Extract the [X, Y] coordinate from the center of the cell holding the provided text.  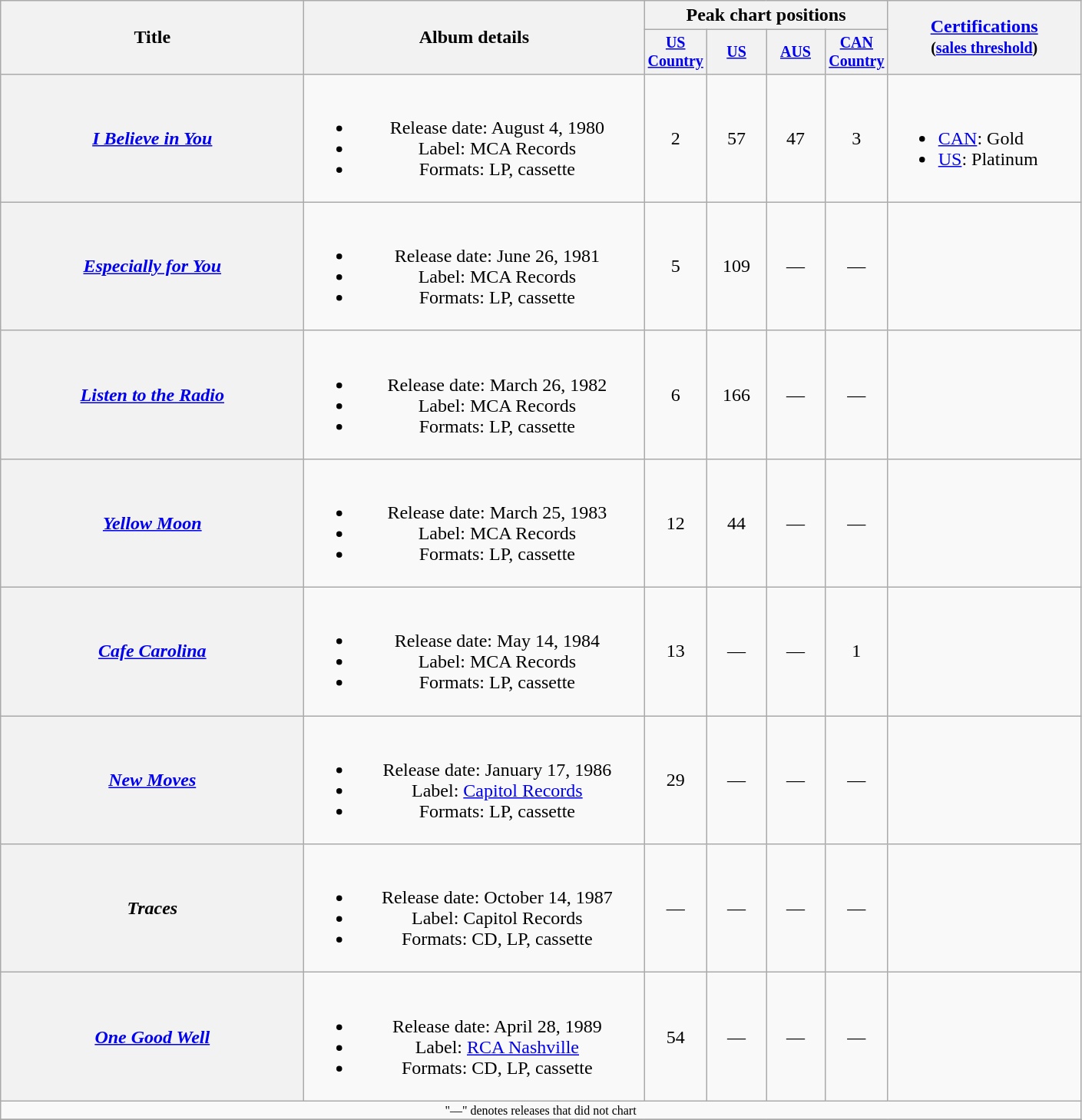
6 [676, 395]
Release date: August 4, 1980Label: MCA RecordsFormats: LP, cassette [475, 138]
166 [737, 395]
Listen to the Radio [152, 395]
Especially for You [152, 266]
Yellow Moon [152, 522]
44 [737, 522]
12 [676, 522]
One Good Well [152, 1037]
Certifications(sales threshold) [984, 38]
CAN: GoldUS: Platinum [984, 138]
Release date: May 14, 1984Label: MCA RecordsFormats: LP, cassette [475, 651]
US [737, 52]
2 [676, 138]
Traces [152, 908]
5 [676, 266]
Album details [475, 38]
3 [856, 138]
109 [737, 266]
New Moves [152, 780]
13 [676, 651]
"—" denotes releases that did not chart [541, 1110]
Title [152, 38]
AUS [796, 52]
Release date: October 14, 1987Label: Capitol RecordsFormats: CD, LP, cassette [475, 908]
Release date: March 25, 1983Label: MCA RecordsFormats: LP, cassette [475, 522]
57 [737, 138]
Cafe Carolina [152, 651]
54 [676, 1037]
Release date: March 26, 1982Label: MCA RecordsFormats: LP, cassette [475, 395]
29 [676, 780]
I Believe in You [152, 138]
US Country [676, 52]
Release date: June 26, 1981Label: MCA RecordsFormats: LP, cassette [475, 266]
CAN Country [856, 52]
Peak chart positions [766, 15]
47 [796, 138]
1 [856, 651]
Release date: January 17, 1986Label: Capitol RecordsFormats: LP, cassette [475, 780]
Release date: April 28, 1989Label: RCA NashvilleFormats: CD, LP, cassette [475, 1037]
